For the text-containing cell, return its midpoint in [x, y] coordinate format. 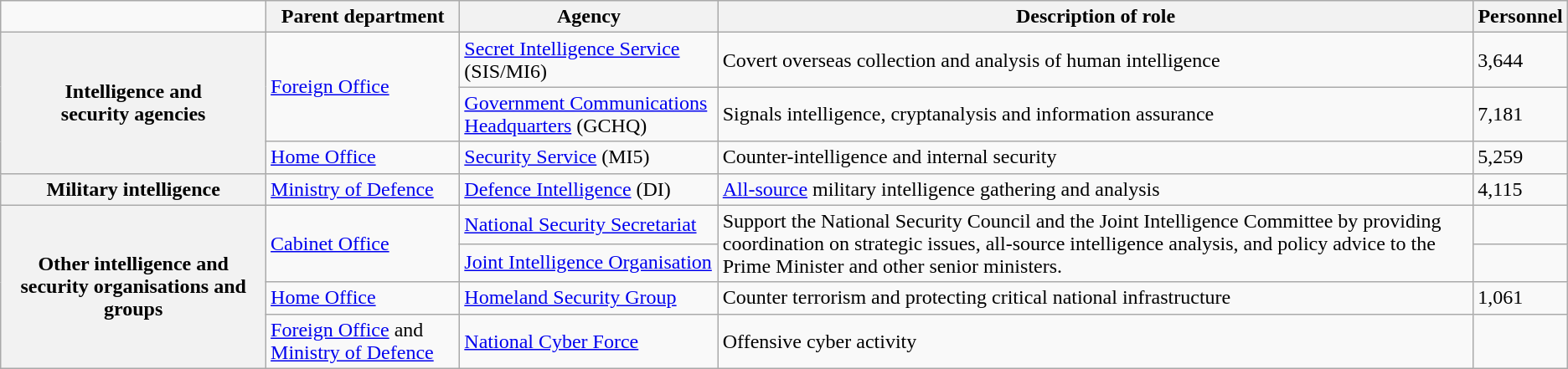
Security Service (MI5) [589, 157]
Ministry of Defence [364, 189]
National Cyber Force [589, 341]
Personnel [1520, 17]
Offensive cyber activity [1096, 341]
1,061 [1520, 298]
Military intelligence [134, 189]
National Security Secretariat [589, 224]
Cabinet Office [364, 243]
Defence Intelligence (DI) [589, 189]
4,115 [1520, 189]
Description of role [1096, 17]
All-source military intelligence gathering and analysis [1096, 189]
Foreign Office [364, 87]
Secret Intelligence Service (SIS/MI6) [589, 60]
Government Communications Headquarters (GCHQ) [589, 114]
7,181 [1520, 114]
Other intelligence and security organisations and groups [134, 286]
Foreign Office and Ministry of Defence [364, 341]
Joint Intelligence Organisation [589, 263]
Intelligence and security agencies [134, 103]
Agency [589, 17]
Counter terrorism and protecting critical national infrastructure [1096, 298]
Counter-intelligence and internal security [1096, 157]
Covert overseas collection and analysis of human intelligence [1096, 60]
Signals intelligence, cryptanalysis and information assurance [1096, 114]
Parent department [364, 17]
5,259 [1520, 157]
3,644 [1520, 60]
Homeland Security Group [589, 298]
